For the text-containing cell, return its midpoint in [x, y] coordinate format. 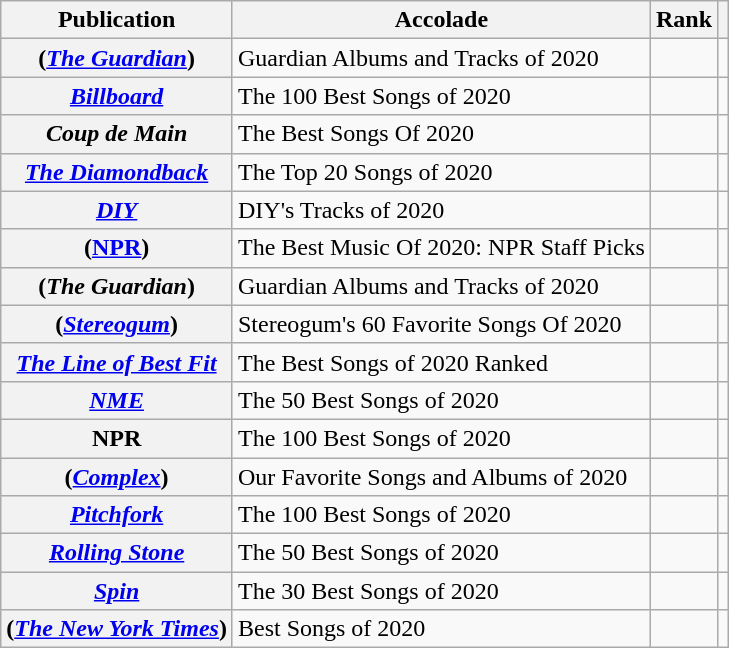
Our Favorite Songs and Albums of 2020 [441, 477]
The Best Songs of 2020 Ranked [441, 362]
DIY [117, 210]
NPR [117, 438]
NME [117, 400]
Billboard [117, 96]
Rank [684, 20]
(Stereogum) [117, 324]
The Best Songs Of 2020 [441, 134]
(NPR) [117, 248]
Pitchfork [117, 515]
Stereogum's 60 Favorite Songs Of 2020 [441, 324]
Best Songs of 2020 [441, 629]
The Line of Best Fit [117, 362]
The Best Music Of 2020: NPR Staff Picks [441, 248]
Accolade [441, 20]
The Top 20 Songs of 2020 [441, 172]
Coup de Main [117, 134]
DIY's Tracks of 2020 [441, 210]
(Complex) [117, 477]
Publication [117, 20]
(The New York Times) [117, 629]
Rolling Stone [117, 553]
The 30 Best Songs of 2020 [441, 591]
Spin [117, 591]
The Diamondback [117, 172]
